Determine the (x, y) coordinate at the center of the cell enclosing the given text.  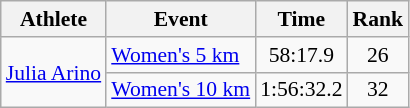
Women's 5 km (180, 55)
26 (378, 55)
Time (301, 19)
32 (378, 90)
58:17.9 (301, 55)
Event (180, 19)
Julia Arino (54, 72)
Athlete (54, 19)
Rank (378, 19)
Women's 10 km (180, 90)
1:56:32.2 (301, 90)
